Scan for the cell matching the given text and deliver its (X, Y) coordinate at center. 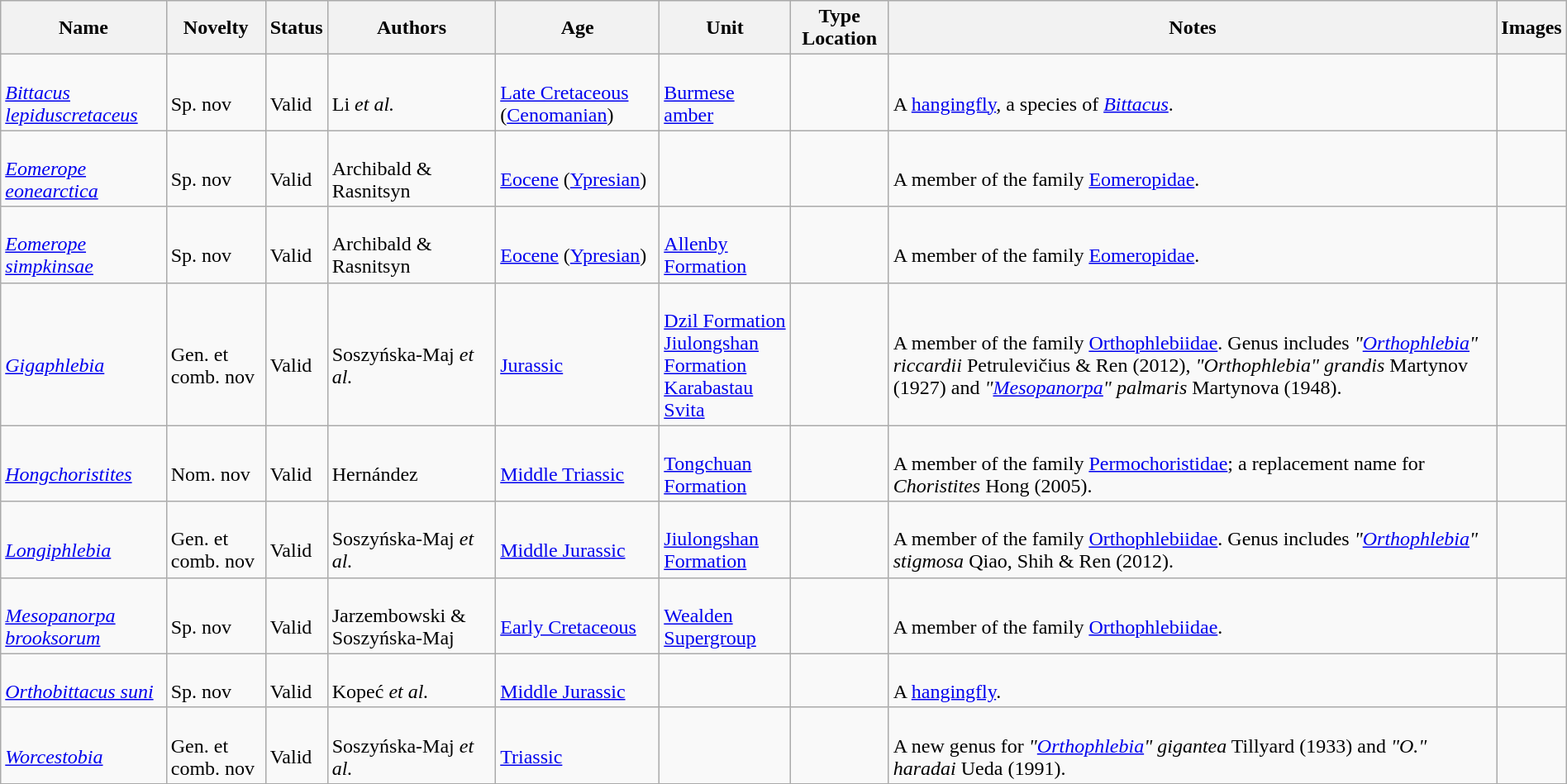
Type Location (840, 28)
Orthobittacus suni (83, 681)
A hangingfly, a species of Bittacus. (1193, 93)
Bittacus lepiduscretaceus (83, 93)
Notes (1193, 28)
Hongchoristites (83, 463)
A new genus for "Orthophlebia" gigantea Tillyard (1933) and "O." haradai Ueda (1991). (1193, 745)
A member of the family Orthophlebiidae. (1193, 615)
Novelty (216, 28)
Eomerope eonearctica (83, 169)
Status (296, 28)
Mesopanorpa brooksorum (83, 615)
Unit (725, 28)
Late Cretaceous (Cenomanian) (578, 93)
Gigaphlebia (83, 354)
Authors (412, 28)
Burmese amber (725, 93)
Dzil Formation Jiulongshan Formation Karabastau Svita (725, 354)
Jarzembowski & Soszyńska-Maj (412, 615)
Tongchuan Formation (725, 463)
Longiphlebia (83, 539)
Triassic (578, 745)
A member of the family Orthophlebiidae. Genus includes "Orthophlebia" stigmosa Qiao, Shih & Ren (2012). (1193, 539)
Li et al. (412, 93)
Name (83, 28)
Eomerope simpkinsae (83, 245)
Kopeć et al. (412, 681)
Wealden Supergroup (725, 615)
Jurassic (578, 354)
Jiulongshan Formation (725, 539)
Age (578, 28)
A member of the family Permochoristidae; a replacement name for Choristites Hong (2005). (1193, 463)
Worcestobia (83, 745)
Allenby Formation (725, 245)
Nom. nov (216, 463)
Images (1531, 28)
Early Cretaceous (578, 615)
A hangingfly. (1193, 681)
Middle Triassic (578, 463)
Hernández (412, 463)
